Identify which cell holds the provided text, then report its (X, Y) central coordinate. 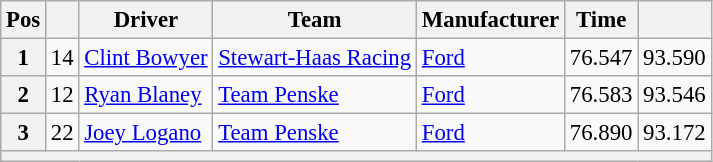
76.583 (602, 95)
2 (24, 95)
76.547 (602, 58)
12 (62, 95)
76.890 (602, 133)
Driver (146, 20)
Ryan Blaney (146, 95)
93.590 (674, 58)
Stewart-Haas Racing (315, 58)
Team (315, 20)
Time (602, 20)
93.172 (674, 133)
3 (24, 133)
14 (62, 58)
Manufacturer (490, 20)
Pos (24, 20)
22 (62, 133)
93.546 (674, 95)
1 (24, 58)
Clint Bowyer (146, 58)
Joey Logano (146, 133)
